Locate the cell with the specified text and output its (X, Y) center coordinate. 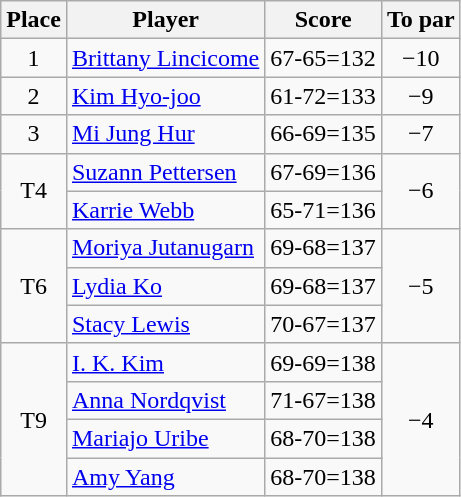
Brittany Lincicome (165, 58)
Kim Hyo-joo (165, 96)
61-72=133 (324, 96)
Place (34, 20)
67-65=132 (324, 58)
Score (324, 20)
69-69=138 (324, 362)
Mariajo Uribe (165, 438)
Mi Jung Hur (165, 134)
−5 (420, 286)
T4 (34, 191)
71-67=138 (324, 400)
−4 (420, 419)
Stacy Lewis (165, 324)
−7 (420, 134)
65-71=136 (324, 210)
Moriya Jutanugarn (165, 248)
Amy Yang (165, 477)
67-69=136 (324, 172)
Karrie Webb (165, 210)
1 (34, 58)
Suzann Pettersen (165, 172)
−9 (420, 96)
Player (165, 20)
−10 (420, 58)
−6 (420, 191)
Anna Nordqvist (165, 400)
66-69=135 (324, 134)
I. K. Kim (165, 362)
To par (420, 20)
70-67=137 (324, 324)
Lydia Ko (165, 286)
T9 (34, 419)
T6 (34, 286)
2 (34, 96)
3 (34, 134)
